Identify which cell holds the provided text, then report its (X, Y) central coordinate. 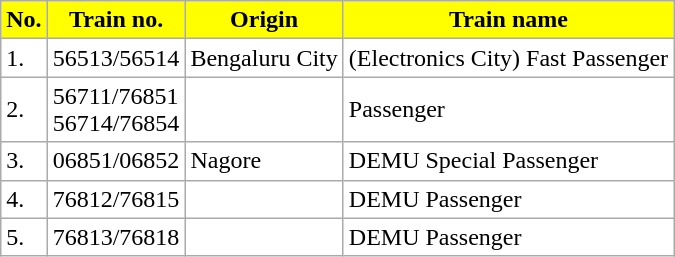
76813/76818 (116, 237)
56513/56514 (116, 58)
3. (24, 161)
Bengaluru City (264, 58)
Train name (508, 20)
4. (24, 199)
76812/76815 (116, 199)
Passenger (508, 110)
5. (24, 237)
56711/7685156714/76854 (116, 110)
(Electronics City) Fast Passenger (508, 58)
DEMU Special Passenger (508, 161)
Train no. (116, 20)
2. (24, 110)
Origin (264, 20)
06851/06852 (116, 161)
1. (24, 58)
No. (24, 20)
Nagore (264, 161)
